Find where the given text appears and provide that cell's center as [X, Y] coordinate. 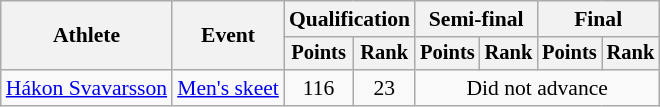
Qualification [350, 19]
Event [228, 36]
Men's skeet [228, 88]
23 [384, 88]
116 [318, 88]
Semi-final [476, 19]
Athlete [86, 36]
Final [598, 19]
Did not advance [537, 88]
Hákon Svavarsson [86, 88]
